Return the (X, Y) coordinate for the center point of the cell that contains the specified text.  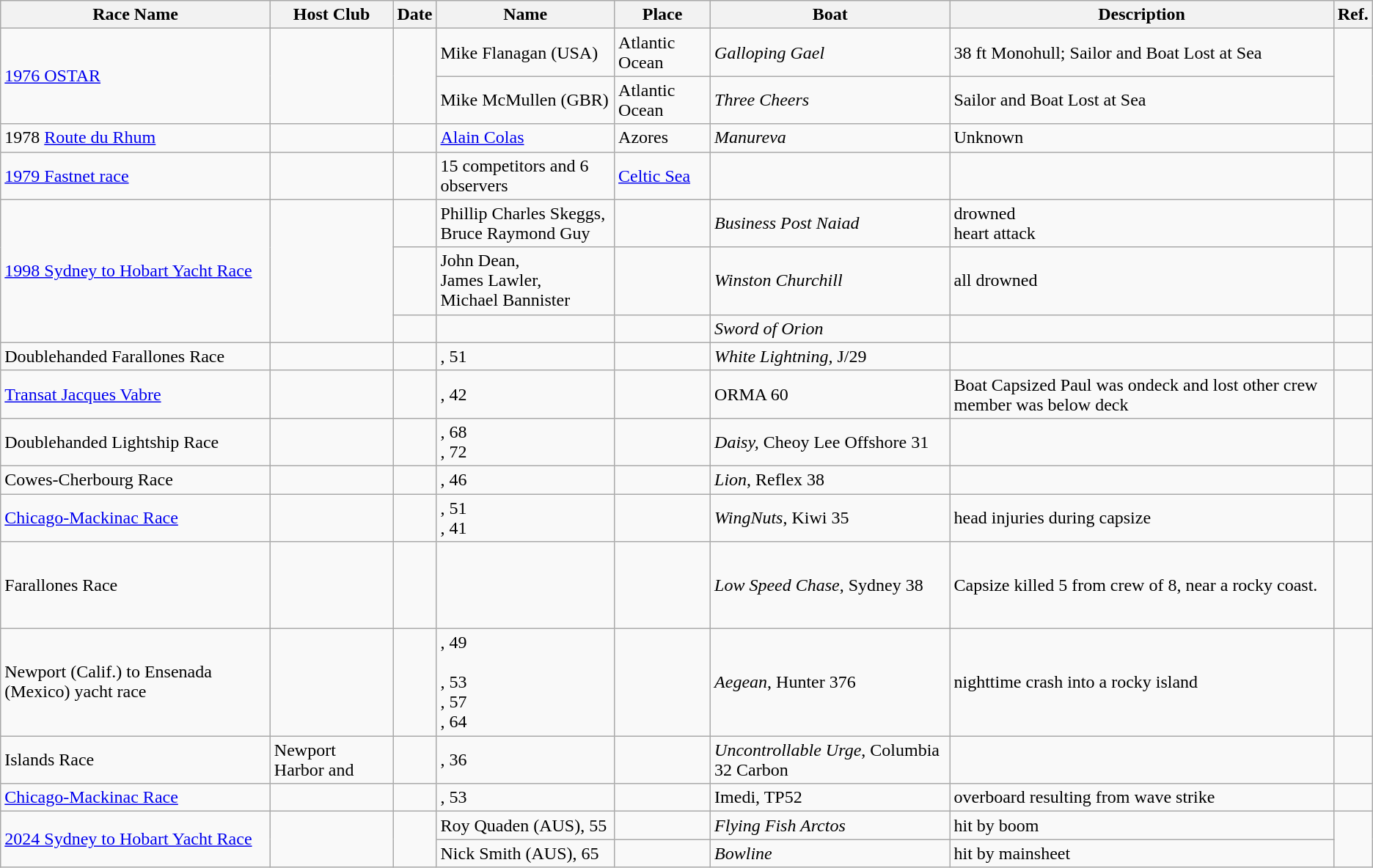
Islands Race (136, 759)
Low Speed Chase, Sydney 38 (830, 585)
Doublehanded Lightship Race (136, 441)
, 51 (525, 356)
drowned heart attack (1141, 223)
Capsize killed 5 from crew of 8, near a rocky coast. (1141, 585)
Mike McMullen (GBR) (525, 100)
Sword of Orion (830, 328)
Description (1141, 15)
Roy Quaden (AUS), 55 (525, 825)
WingNuts, Kiwi 35 (830, 518)
Host Club (332, 15)
Farallones Race (136, 585)
Mike Flanagan (USA) (525, 53)
White Lightning, J/29 (830, 356)
overboard resulting from wave strike (1141, 798)
Azores (663, 138)
Business Post Naiad (830, 223)
Lion, Reflex 38 (830, 479)
Ref. (1352, 15)
ORMA 60 (830, 394)
Place (663, 15)
15 competitors and 6 observers (525, 176)
, 53 (525, 798)
Transat Jacques Vabre (136, 394)
Manureva (830, 138)
Newport (Calif.) to Ensenada (Mexico) yacht race (136, 683)
Flying Fish Arctos (830, 825)
Newport Harbor and (332, 759)
Galloping Gael (830, 53)
Imedi, TP52 (830, 798)
head injuries during capsize (1141, 518)
Doublehanded Farallones Race (136, 356)
all drowned (1141, 281)
Unknown (1141, 138)
, 51, 41 (525, 518)
Boat (830, 15)
Celtic Sea (663, 176)
hit by mainsheet (1141, 853)
Daisy, Cheoy Lee Offshore 31 (830, 441)
1976 OSTAR (136, 76)
1998 Sydney to Hobart Yacht Race (136, 271)
, 49 , 53 , 57 , 64 (525, 683)
1978 Route du Rhum (136, 138)
Race Name (136, 15)
, 42 (525, 394)
Uncontrollable Urge, Columbia 32 Carbon (830, 759)
1979 Fastnet race (136, 176)
2024 Sydney to Hobart Yacht Race (136, 839)
hit by boom (1141, 825)
38 ft Monohull; Sailor and Boat Lost at Sea (1141, 53)
Bowline (830, 853)
Winston Churchill (830, 281)
Name (525, 15)
, 46 (525, 479)
Alain Colas (525, 138)
Sailor and Boat Lost at Sea (1141, 100)
, 68, 72 (525, 441)
Phillip Charles Skeggs, Bruce Raymond Guy (525, 223)
nighttime crash into a rocky island (1141, 683)
Cowes-Cherbourg Race (136, 479)
Aegean, Hunter 376 (830, 683)
Three Cheers (830, 100)
Date (415, 15)
Boat Capsized Paul was ondeck and lost other crew member was below deck (1141, 394)
Nick Smith (AUS), 65 (525, 853)
, 36 (525, 759)
John Dean, James Lawler, Michael Bannister (525, 281)
